Return the (X, Y) coordinate for the center point of the cell that contains the specified text.  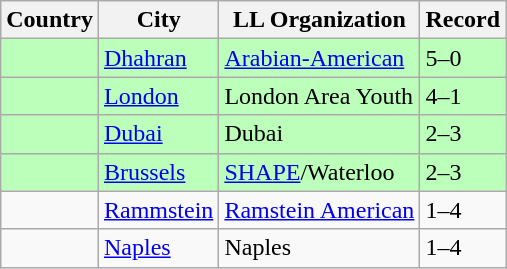
4–1 (463, 96)
Arabian-American (320, 58)
City (158, 20)
Record (463, 20)
Ramstein American (320, 210)
Brussels (158, 172)
London Area Youth (320, 96)
SHAPE/Waterloo (320, 172)
London (158, 96)
Rammstein (158, 210)
5–0 (463, 58)
Dhahran (158, 58)
LL Organization (320, 20)
Country (50, 20)
